Search for the cell housing the specified text and yield its (X, Y) center coordinate. 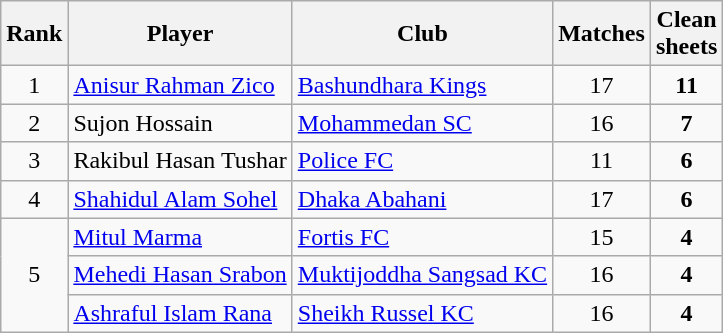
Police FC (422, 161)
1 (34, 85)
Bashundhara Kings (422, 85)
Club (422, 34)
3 (34, 161)
Sheikh Russel KC (422, 313)
Rank (34, 34)
Sujon Hossain (180, 123)
Mitul Marma (180, 237)
Dhaka Abahani (422, 199)
7 (686, 123)
Muktijoddha Sangsad KC (422, 275)
Matches (602, 34)
15 (602, 237)
2 (34, 123)
Mohammedan SC (422, 123)
Shahidul Alam Sohel (180, 199)
Rakibul Hasan Tushar (180, 161)
Ashraful Islam Rana (180, 313)
Anisur Rahman Zico (180, 85)
Fortis FC (422, 237)
Player (180, 34)
5 (34, 275)
Mehedi Hasan Srabon (180, 275)
Cleansheets (686, 34)
